Search for the cell housing the specified text and yield its [x, y] center coordinate. 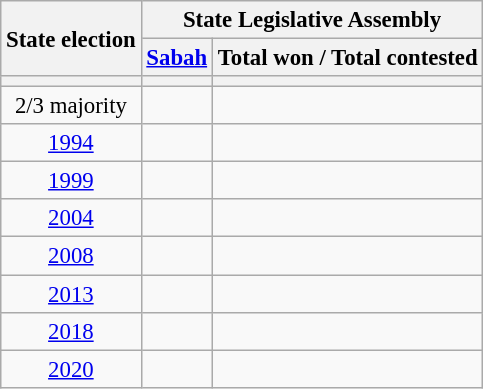
2013 [71, 294]
1999 [71, 181]
1994 [71, 143]
2018 [71, 331]
State Legislative Assembly [312, 20]
2/3 majority [71, 106]
2008 [71, 256]
State election [71, 38]
Sabah [176, 58]
Total won / Total contested [348, 58]
2020 [71, 369]
2004 [71, 219]
